Scan for the cell matching the given text and deliver its [X, Y] coordinate at center. 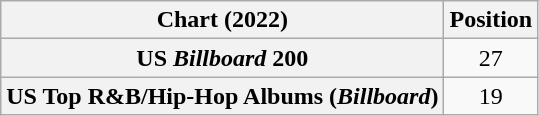
Position [491, 20]
27 [491, 58]
US Top R&B/Hip-Hop Albums (Billboard) [222, 96]
19 [491, 96]
Chart (2022) [222, 20]
US Billboard 200 [222, 58]
